Identify which cell holds the provided text, then report its (x, y) central coordinate. 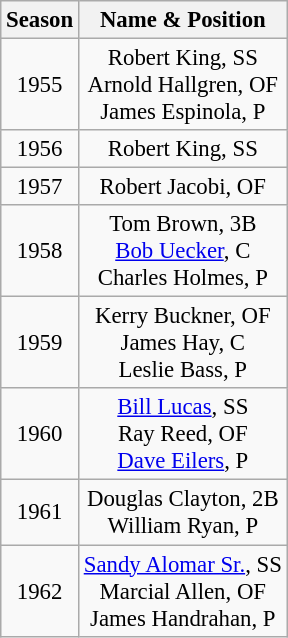
1959 (40, 343)
1958 (40, 251)
Bill Lucas, SSRay Reed, OFDave Eilers, P (182, 434)
1960 (40, 434)
1962 (40, 591)
Kerry Buckner, OFJames Hay, CLeslie Bass, P (182, 343)
Robert King, SSArnold Hallgren, OFJames Espinola, P (182, 85)
1957 (40, 187)
1956 (40, 149)
Sandy Alomar Sr., SSMarcial Allen, OFJames Handrahan, P (182, 591)
Name & Position (182, 20)
Douglas Clayton, 2BWilliam Ryan, P (182, 512)
Robert Jacobi, OF (182, 187)
Robert King, SS (182, 149)
1961 (40, 512)
1955 (40, 85)
Season (40, 20)
Tom Brown, 3BBob Uecker, CCharles Holmes, P (182, 251)
